Identify which cell holds the provided text, then report its (x, y) central coordinate. 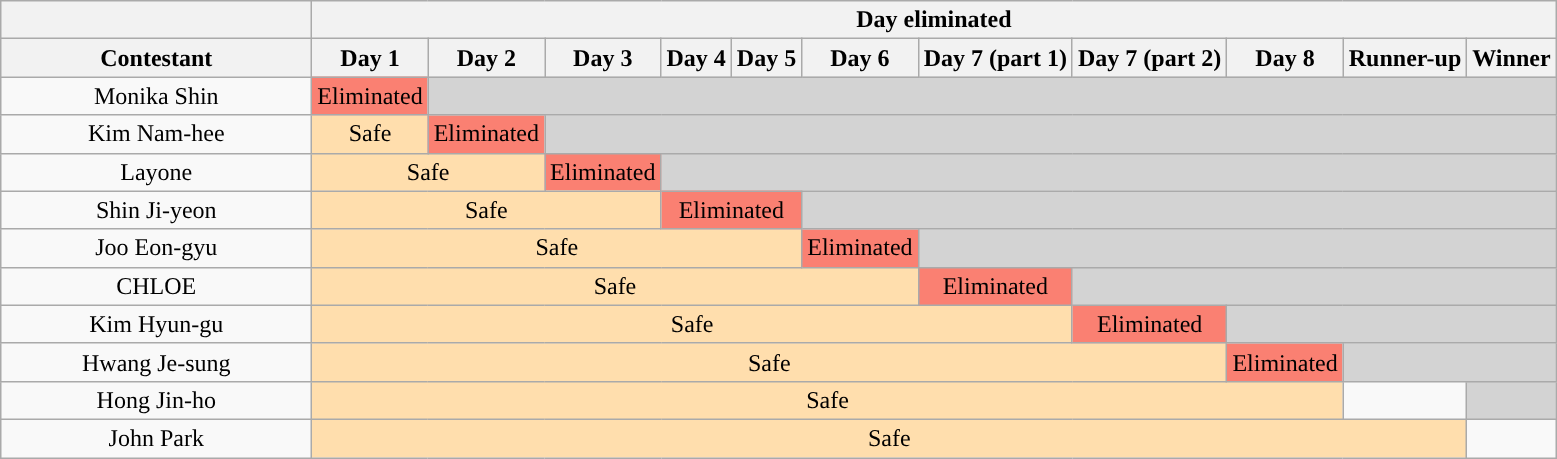
Day 3 (603, 58)
Day 5 (766, 58)
Day 2 (486, 58)
Day 6 (860, 58)
Day 1 (370, 58)
Contestant (156, 58)
Kim Hyun-gu (156, 324)
Winner (1512, 58)
John Park (156, 438)
Hong Jin-ho (156, 400)
Kim Nam-hee (156, 134)
CHLOE (156, 286)
Hwang Je-sung (156, 362)
Day eliminated (934, 20)
Day 7 (part 2) (1149, 58)
Monika Shin (156, 96)
Layone (156, 172)
Day 8 (1285, 58)
Runner-up (1405, 58)
Joo Eon-gyu (156, 248)
Day 7 (part 1) (995, 58)
Shin Ji-yeon (156, 210)
Day 4 (696, 58)
